Pinpoint the cell where the given text exists, returning its [X, Y] midpoint coordinate. 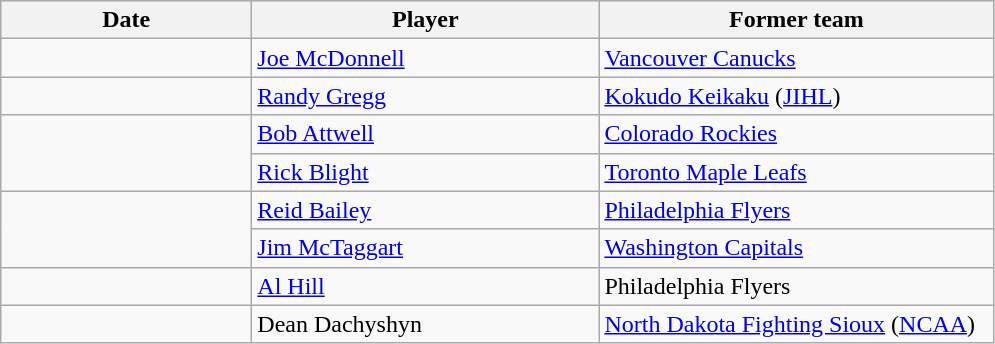
Washington Capitals [796, 248]
Al Hill [426, 286]
Bob Attwell [426, 134]
Joe McDonnell [426, 58]
Toronto Maple Leafs [796, 172]
Reid Bailey [426, 210]
Rick Blight [426, 172]
Colorado Rockies [796, 134]
Vancouver Canucks [796, 58]
North Dakota Fighting Sioux (NCAA) [796, 324]
Kokudo Keikaku (JIHL) [796, 96]
Former team [796, 20]
Randy Gregg [426, 96]
Player [426, 20]
Jim McTaggart [426, 248]
Dean Dachyshyn [426, 324]
Date [126, 20]
